Return the (X, Y) coordinate for the center point of the cell that contains the specified text.  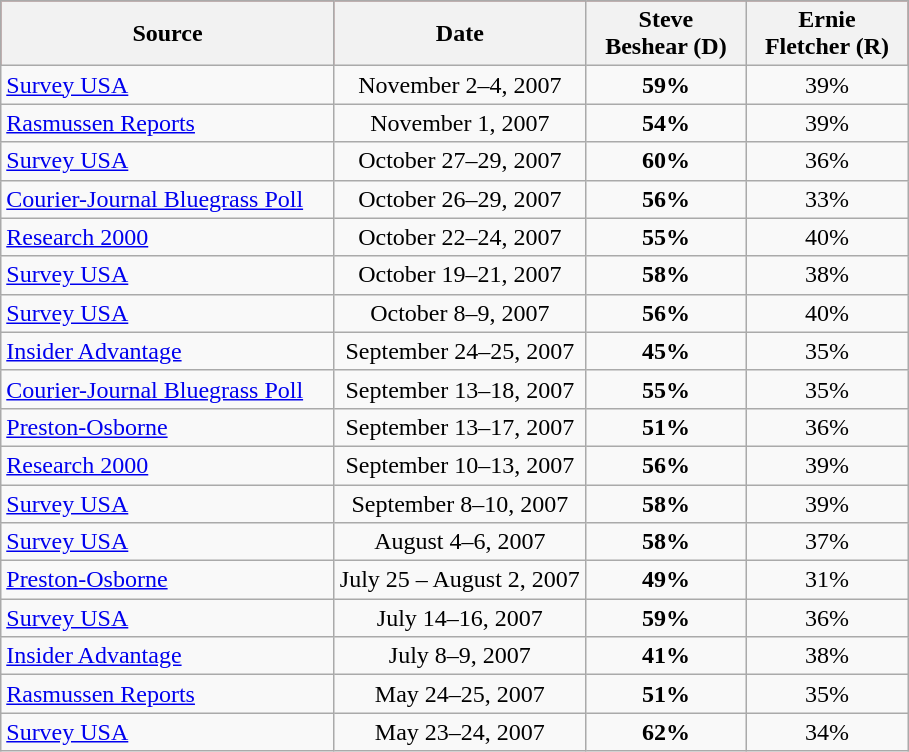
62% (666, 732)
41% (666, 656)
33% (826, 199)
September 13–17, 2007 (460, 427)
September 24–25, 2007 (460, 351)
31% (826, 580)
July 8–9, 2007 (460, 656)
October 27–29, 2007 (460, 161)
October 26–29, 2007 (460, 199)
May 24–25, 2007 (460, 694)
July 25 – August 2, 2007 (460, 580)
September 10–13, 2007 (460, 465)
54% (666, 123)
September 8–10, 2007 (460, 503)
SteveBeshear (D) (666, 34)
May 23–24, 2007 (460, 732)
November 1, 2007 (460, 123)
45% (666, 351)
60% (666, 161)
October 19–21, 2007 (460, 275)
37% (826, 542)
October 22–24, 2007 (460, 237)
November 2–4, 2007 (460, 85)
September 13–18, 2007 (460, 389)
Source (168, 34)
ErnieFletcher (R) (826, 34)
August 4–6, 2007 (460, 542)
October 8–9, 2007 (460, 313)
July 14–16, 2007 (460, 618)
49% (666, 580)
34% (826, 732)
Date (460, 34)
